Identify which cell holds the provided text, then report its [x, y] central coordinate. 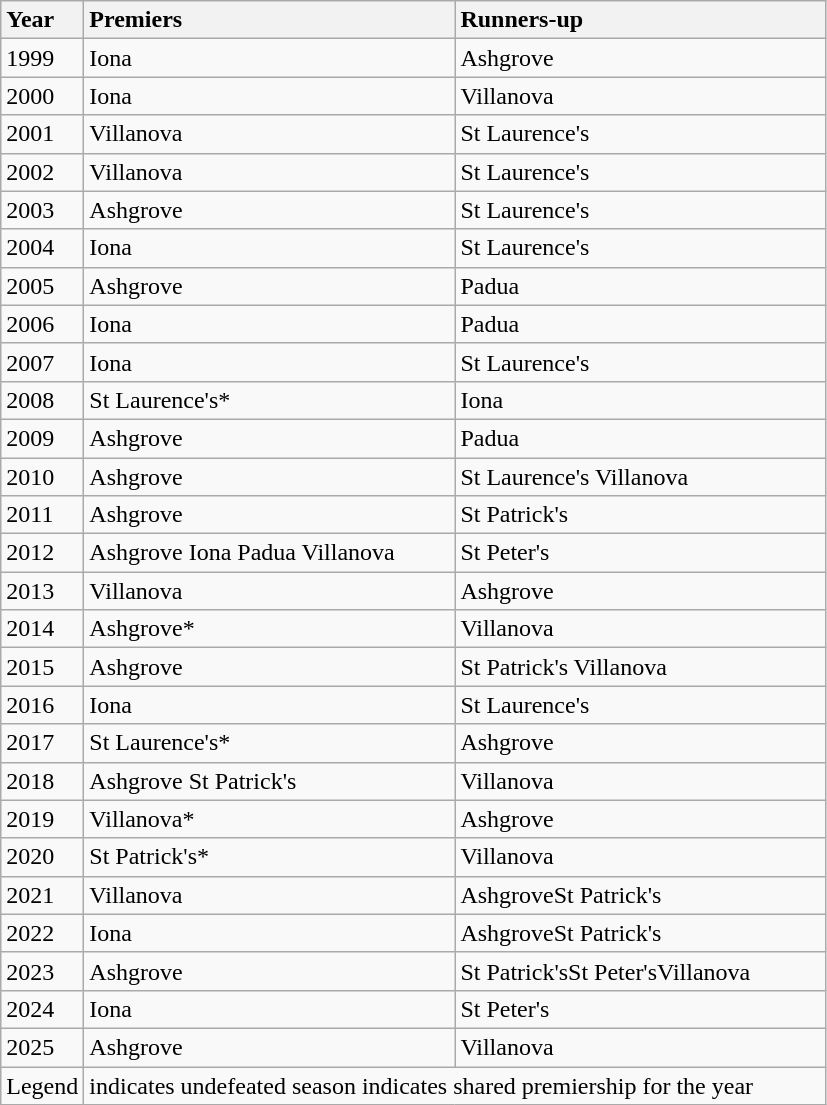
indicates undefeated season indicates shared premiership for the year [455, 1085]
2018 [42, 781]
2011 [42, 515]
2004 [42, 248]
2014 [42, 629]
Ashgrove* [270, 629]
2017 [42, 743]
2001 [42, 134]
2020 [42, 857]
2007 [42, 362]
2012 [42, 553]
St Patrick's Villanova [640, 667]
2023 [42, 971]
2002 [42, 172]
St Patrick's* [270, 857]
Runners-up [640, 20]
2008 [42, 400]
Year [42, 20]
2005 [42, 286]
St Patrick's [640, 515]
Ashgrove St Patrick's [270, 781]
1999 [42, 58]
2015 [42, 667]
2009 [42, 438]
St Laurence's Villanova [640, 477]
Ashgrove Iona Padua Villanova [270, 553]
2010 [42, 477]
2006 [42, 324]
Legend [42, 1085]
2025 [42, 1047]
2016 [42, 705]
2022 [42, 933]
2021 [42, 895]
2024 [42, 1009]
2000 [42, 96]
St Patrick'sSt Peter'sVillanova [640, 971]
2019 [42, 819]
Villanova* [270, 819]
2013 [42, 591]
Premiers [270, 20]
2003 [42, 210]
